Return the [x, y] coordinate for the center point of the cell that contains the specified text.  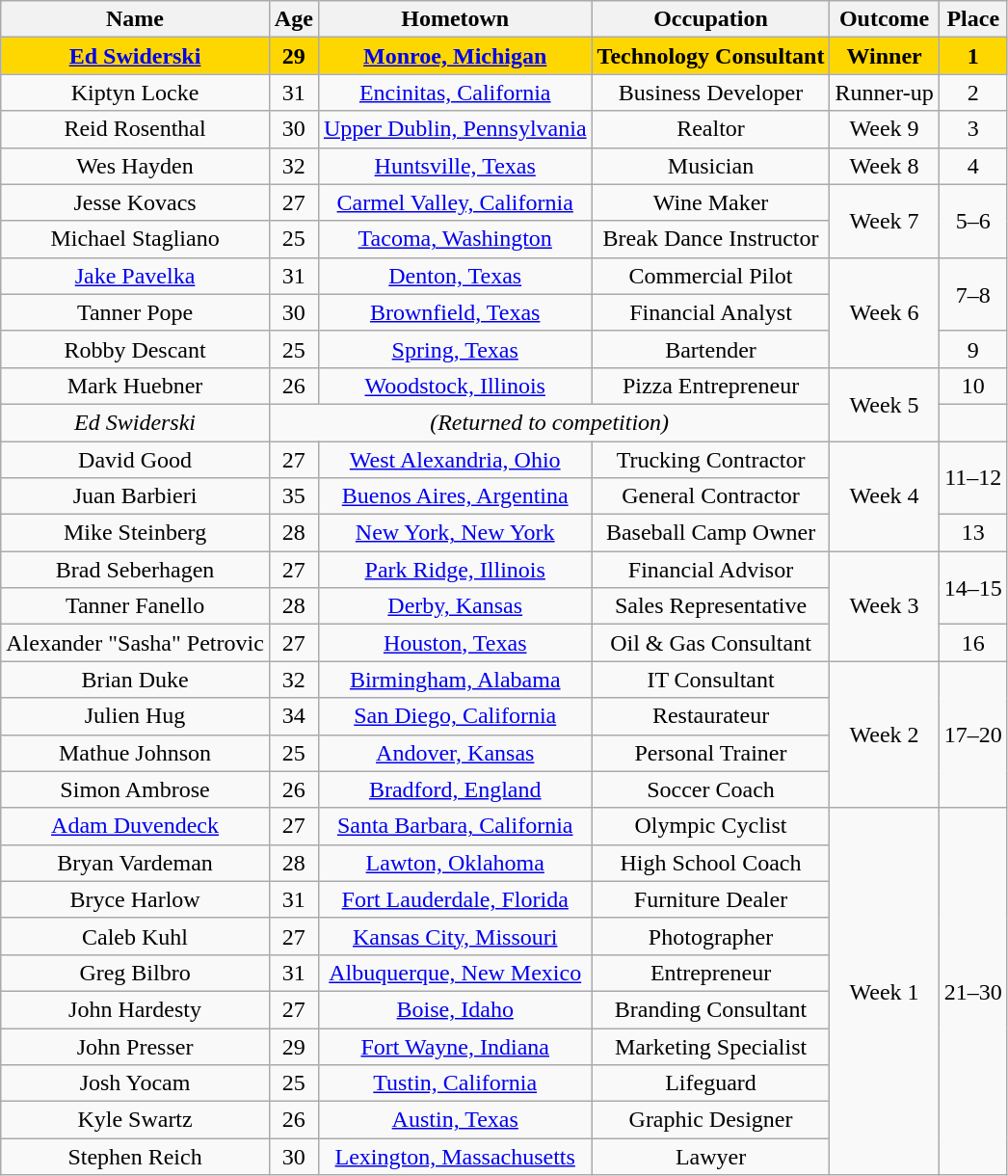
Marketing Specialist [711, 1046]
John Hardesty [135, 1009]
Technology Consultant [711, 56]
Week 6 [885, 312]
West Alexandria, Ohio [455, 460]
San Diego, California [455, 716]
Lawyer [711, 1157]
David Good [135, 460]
Musician [711, 166]
Tacoma, Washington [455, 239]
(Returned to competition) [549, 422]
Tanner Pope [135, 312]
11–12 [973, 478]
17–20 [973, 735]
Wine Maker [711, 202]
Week 5 [885, 404]
Caleb Kuhl [135, 936]
Branding Consultant [711, 1009]
Mike Steinberg [135, 533]
Stephen Reich [135, 1157]
Carmel Valley, California [455, 202]
Kansas City, Missouri [455, 936]
Financial Advisor [711, 570]
New York, New York [455, 533]
Restaurateur [711, 716]
Brad Seberhagen [135, 570]
Week 7 [885, 221]
Encinitas, California [455, 93]
5–6 [973, 221]
Santa Barbara, California [455, 826]
Furniture Dealer [711, 899]
Huntsville, Texas [455, 166]
Julien Hug [135, 716]
Birmingham, Alabama [455, 680]
10 [973, 386]
16 [973, 643]
Park Ridge, Illinois [455, 570]
Reid Rosenthal [135, 129]
Fort Lauderdale, Florida [455, 899]
Graphic Designer [711, 1120]
Wes Hayden [135, 166]
Monroe, Michigan [455, 56]
Week 1 [885, 991]
Occupation [711, 19]
Commercial Pilot [711, 276]
3 [973, 129]
13 [973, 533]
Jesse Kovacs [135, 202]
1 [973, 56]
Tustin, California [455, 1083]
Upper Dublin, Pennsylvania [455, 129]
John Presser [135, 1046]
Brian Duke [135, 680]
Realtor [711, 129]
Kyle Swartz [135, 1120]
Trucking Contractor [711, 460]
Hometown [455, 19]
Personal Trainer [711, 753]
Runner-up [885, 93]
21–30 [973, 991]
Denton, Texas [455, 276]
IT Consultant [711, 680]
Juan Barbieri [135, 496]
Brownfield, Texas [455, 312]
Lexington, Massachusetts [455, 1157]
Photographer [711, 936]
Entrepreneur [711, 973]
High School Coach [711, 863]
Lifeguard [711, 1083]
35 [293, 496]
Robby Descant [135, 349]
Greg Bilbro [135, 973]
Soccer Coach [711, 789]
2 [973, 93]
Week 4 [885, 496]
Name [135, 19]
Lawton, Oklahoma [455, 863]
Boise, Idaho [455, 1009]
Mark Huebner [135, 386]
Austin, Texas [455, 1120]
Week 8 [885, 166]
Week 9 [885, 129]
Bryce Harlow [135, 899]
Kiptyn Locke [135, 93]
Break Dance Instructor [711, 239]
14–15 [973, 588]
Michael Stagliano [135, 239]
Woodstock, Illinois [455, 386]
Josh Yocam [135, 1083]
Spring, Texas [455, 349]
Pizza Entrepreneur [711, 386]
Bradford, England [455, 789]
Alexander "Sasha" Petrovic [135, 643]
Age [293, 19]
Outcome [885, 19]
Bartender [711, 349]
Financial Analyst [711, 312]
Week 2 [885, 735]
Place [973, 19]
Buenos Aires, Argentina [455, 496]
34 [293, 716]
Andover, Kansas [455, 753]
Oil & Gas Consultant [711, 643]
Sales Representative [711, 606]
Olympic Cyclist [711, 826]
Mathue Johnson [135, 753]
Derby, Kansas [455, 606]
Baseball Camp Owner [711, 533]
9 [973, 349]
Tanner Fanello [135, 606]
Winner [885, 56]
7–8 [973, 294]
Bryan Vardeman [135, 863]
General Contractor [711, 496]
Fort Wayne, Indiana [455, 1046]
Jake Pavelka [135, 276]
Albuquerque, New Mexico [455, 973]
Week 3 [885, 606]
Adam Duvendeck [135, 826]
Business Developer [711, 93]
Simon Ambrose [135, 789]
Houston, Texas [455, 643]
4 [973, 166]
